Return (X, Y) of the center of cell containing provided text 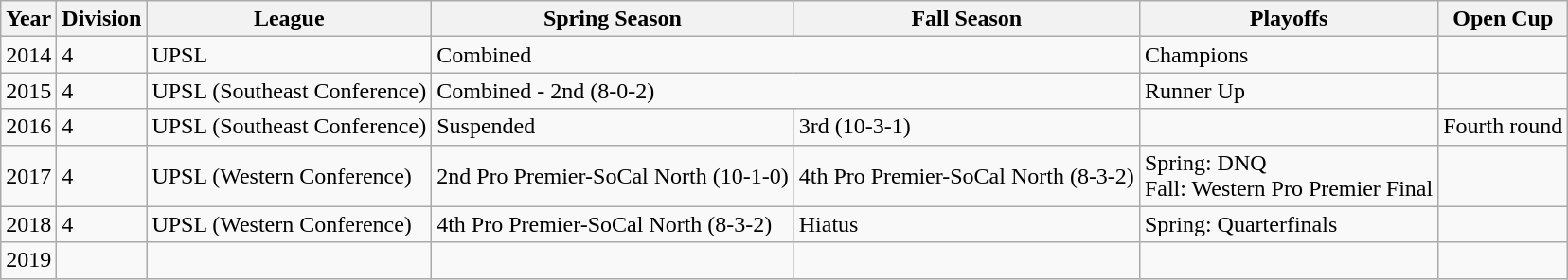
Combined - 2nd (8-0-2) (786, 91)
UPSL (290, 55)
2017 (28, 176)
Runner Up (1288, 91)
2016 (28, 127)
2018 (28, 224)
Spring Season (614, 19)
2019 (28, 260)
Hiatus (966, 224)
Suspended (614, 127)
Open Cup (1504, 19)
Combined (786, 55)
Champions (1288, 55)
Playoffs (1288, 19)
Year (28, 19)
2015 (28, 91)
Fall Season (966, 19)
2nd Pro Premier-SoCal North (10-1-0) (614, 176)
2014 (28, 55)
Division (102, 19)
Fourth round (1504, 127)
League (290, 19)
3rd (10-3-1) (966, 127)
Spring: Quarterfinals (1288, 224)
Spring: DNQFall: Western Pro Premier Final (1288, 176)
